Search for the cell housing the specified text and yield its [X, Y] center coordinate. 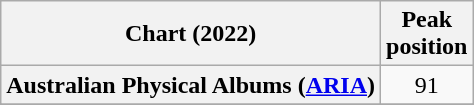
Peakposition [427, 34]
91 [427, 85]
Chart (2022) [191, 34]
Australian Physical Albums (ARIA) [191, 85]
